Extract the (X, Y) coordinate from the center of the cell holding the provided text.  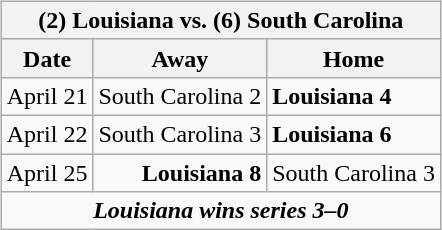
April 25 (47, 173)
April 22 (47, 134)
Away (180, 58)
Louisiana 4 (354, 96)
Louisiana wins series 3–0 (220, 211)
(2) Louisiana vs. (6) South Carolina (220, 20)
April 21 (47, 96)
Home (354, 58)
Louisiana 6 (354, 134)
South Carolina 2 (180, 96)
Louisiana 8 (180, 173)
Date (47, 58)
